Determine the (x, y) coordinate at the center of the cell enclosing the given text.  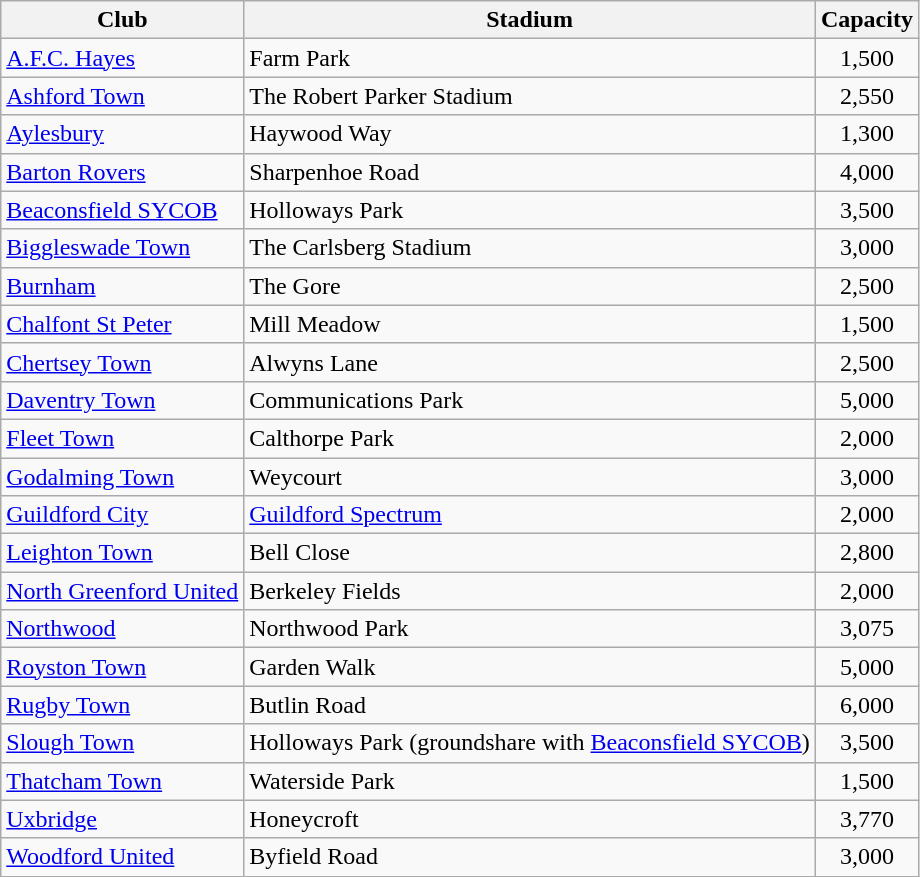
Thatcham Town (122, 781)
Rugby Town (122, 705)
Holloways Park (530, 210)
Capacity (866, 20)
Fleet Town (122, 438)
Butlin Road (530, 705)
Byfield Road (530, 857)
Waterside Park (530, 781)
Club (122, 20)
North Greenford United (122, 591)
Garden Walk (530, 667)
Chalfont St Peter (122, 324)
Guildford Spectrum (530, 515)
1,300 (866, 134)
Aylesbury (122, 134)
Weycourt (530, 477)
Chertsey Town (122, 362)
A.F.C. Hayes (122, 58)
Communications Park (530, 400)
Barton Rovers (122, 172)
2,550 (866, 96)
Royston Town (122, 667)
Berkeley Fields (530, 591)
Holloways Park (groundshare with Beaconsfield SYCOB) (530, 743)
Sharpenhoe Road (530, 172)
Calthorpe Park (530, 438)
Beaconsfield SYCOB (122, 210)
3,075 (866, 629)
Bell Close (530, 553)
Guildford City (122, 515)
Burnham (122, 286)
Northwood Park (530, 629)
Slough Town (122, 743)
4,000 (866, 172)
Honeycroft (530, 819)
The Robert Parker Stadium (530, 96)
Biggleswade Town (122, 248)
Stadium (530, 20)
2,800 (866, 553)
Alwyns Lane (530, 362)
The Carlsberg Stadium (530, 248)
Haywood Way (530, 134)
Ashford Town (122, 96)
Godalming Town (122, 477)
Leighton Town (122, 553)
Uxbridge (122, 819)
Daventry Town (122, 400)
Woodford United (122, 857)
Farm Park (530, 58)
3,770 (866, 819)
Northwood (122, 629)
Mill Meadow (530, 324)
6,000 (866, 705)
The Gore (530, 286)
